From the cell containing the given text, extract its center point as [X, Y] coordinate. 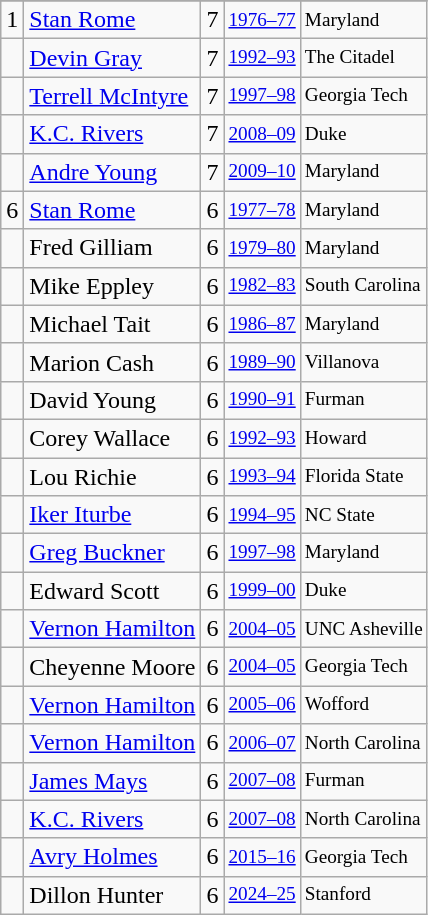
Fred Gilliam [112, 248]
Corey Wallace [112, 438]
Andre Young [112, 172]
Greg Buckner [112, 553]
2006–07 [262, 743]
2008–09 [262, 134]
1990–91 [262, 400]
Stanford [364, 895]
1976–77 [262, 20]
David Young [112, 400]
Marion Cash [112, 362]
Florida State [364, 477]
Wofford [364, 705]
NC State [364, 515]
2005–06 [262, 705]
Iker Iturbe [112, 515]
The Citadel [364, 58]
Terrell McIntyre [112, 96]
1982–83 [262, 286]
1977–78 [262, 210]
2024–25 [262, 895]
Edward Scott [112, 591]
South Carolina [364, 286]
Mike Eppley [112, 286]
Michael Tait [112, 324]
1999–00 [262, 591]
Avry Holmes [112, 857]
Lou Richie [112, 477]
1979–80 [262, 248]
1993–94 [262, 477]
1994–95 [262, 515]
1986–87 [262, 324]
UNC Asheville [364, 629]
1 [12, 20]
Cheyenne Moore [112, 667]
Howard [364, 438]
Devin Gray [112, 58]
Dillon Hunter [112, 895]
1989–90 [262, 362]
2015–16 [262, 857]
2009–10 [262, 172]
Villanova [364, 362]
James Mays [112, 781]
